Detect which cell encompasses the target text, then output its (x, y) center coordinate. 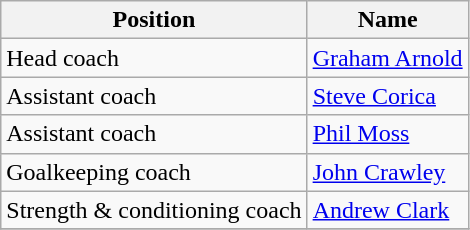
Name (388, 20)
Position (154, 20)
Steve Corica (388, 96)
Strength & conditioning coach (154, 210)
John Crawley (388, 172)
Goalkeeping coach (154, 172)
Andrew Clark (388, 210)
Head coach (154, 58)
Phil Moss (388, 134)
Graham Arnold (388, 58)
